Capture the cell that displays the provided text and extract its [X, Y] central coordinate. 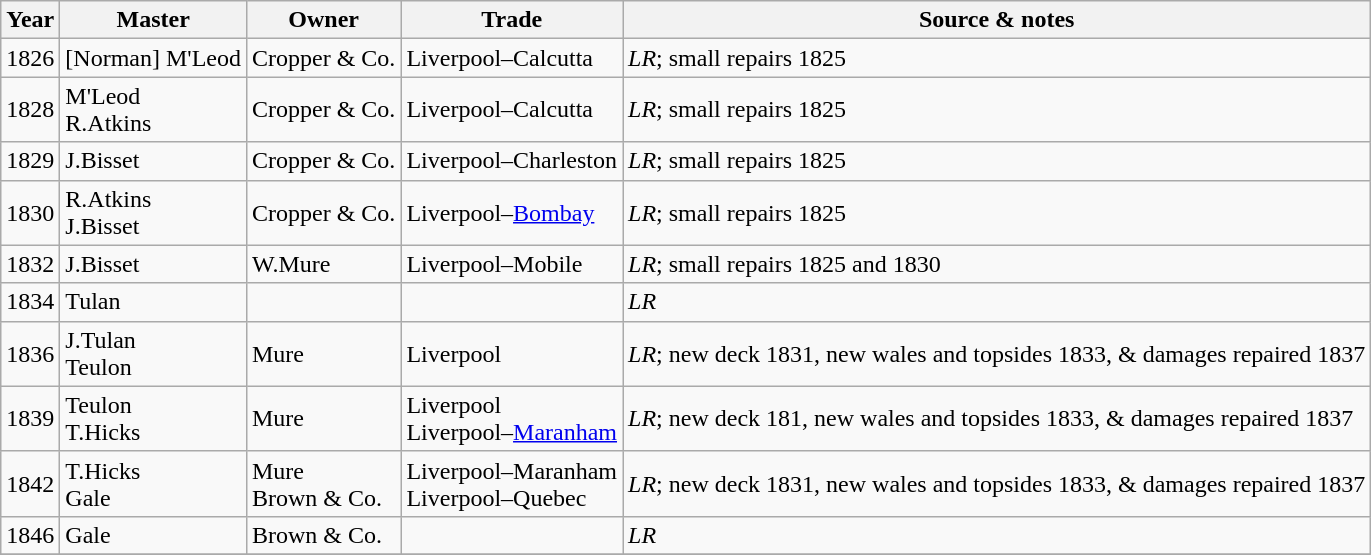
Liverpool–MaranhamLiverpool–Quebec [512, 484]
Tulan [154, 302]
T.HicksGale [154, 484]
Gale [154, 535]
[Norman] M'Leod [154, 58]
MureBrown & Co. [323, 484]
LR; small repairs 1825 and 1830 [997, 264]
Master [154, 20]
Liverpool–Mobile [512, 264]
1826 [30, 58]
1830 [30, 212]
1832 [30, 264]
Brown & Co. [323, 535]
1828 [30, 110]
Year [30, 20]
1839 [30, 418]
Trade [512, 20]
J.TulanTeulon [154, 354]
Owner [323, 20]
1829 [30, 161]
Liverpool–Charleston [512, 161]
W.Mure [323, 264]
LR; new deck 181, new wales and topsides 1833, & damages repaired 1837 [997, 418]
M'LeodR.Atkins [154, 110]
Liverpool [512, 354]
TeulonT.Hicks [154, 418]
1846 [30, 535]
R.AtkinsJ.Bisset [154, 212]
1834 [30, 302]
Liverpool–Bombay [512, 212]
1842 [30, 484]
Source & notes [997, 20]
1836 [30, 354]
LiverpoolLiverpool–Maranham [512, 418]
